Detect which cell encompasses the target text, then output its (x, y) center coordinate. 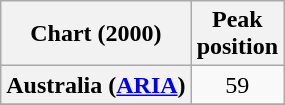
Australia (ARIA) (96, 85)
Peakposition (237, 34)
59 (237, 85)
Chart (2000) (96, 34)
